From the cell containing the given text, extract its center point as [X, Y] coordinate. 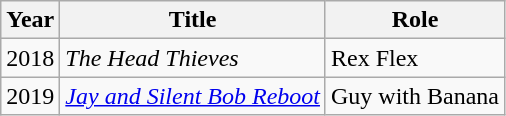
Role [414, 20]
Title [193, 20]
2019 [30, 96]
Rex Flex [414, 58]
Guy with Banana [414, 96]
Jay and Silent Bob Reboot [193, 96]
2018 [30, 58]
The Head Thieves [193, 58]
Year [30, 20]
